Output the (x, y) coordinate of the center of the cell containing the given text.  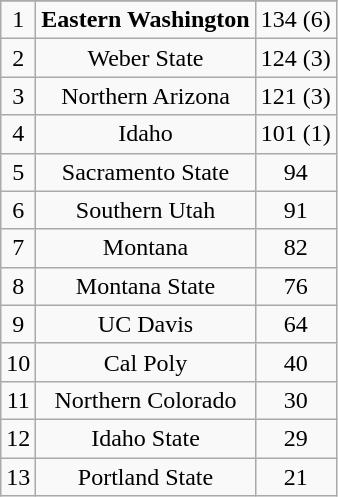
76 (296, 286)
Eastern Washington (146, 20)
Idaho State (146, 438)
8 (18, 286)
11 (18, 400)
10 (18, 362)
21 (296, 477)
Portland State (146, 477)
30 (296, 400)
3 (18, 96)
6 (18, 210)
12 (18, 438)
124 (3) (296, 58)
Southern Utah (146, 210)
121 (3) (296, 96)
4 (18, 134)
9 (18, 324)
Montana (146, 248)
Weber State (146, 58)
94 (296, 172)
13 (18, 477)
7 (18, 248)
101 (1) (296, 134)
91 (296, 210)
Sacramento State (146, 172)
Idaho (146, 134)
Northern Arizona (146, 96)
64 (296, 324)
82 (296, 248)
29 (296, 438)
5 (18, 172)
UC Davis (146, 324)
134 (6) (296, 20)
Cal Poly (146, 362)
1 (18, 20)
2 (18, 58)
Northern Colorado (146, 400)
40 (296, 362)
Montana State (146, 286)
